From the cell containing the given text, extract its center point as [X, Y] coordinate. 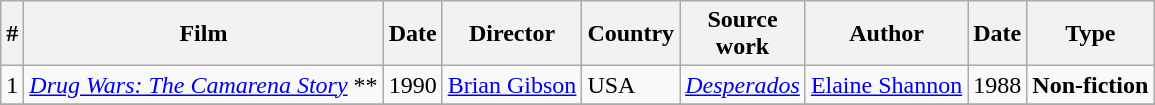
Elaine Shannon [886, 85]
1988 [998, 85]
Desperados [743, 85]
Type [1090, 34]
Author [886, 34]
Brian Gibson [512, 85]
# [12, 34]
Film [204, 34]
Non-fiction [1090, 85]
1990 [412, 85]
Drug Wars: The Camarena Story ** [204, 85]
Director [512, 34]
USA [631, 85]
Country [631, 34]
1 [12, 85]
Sourcework [743, 34]
